Output the [x, y] coordinate of the center of the cell containing the given text.  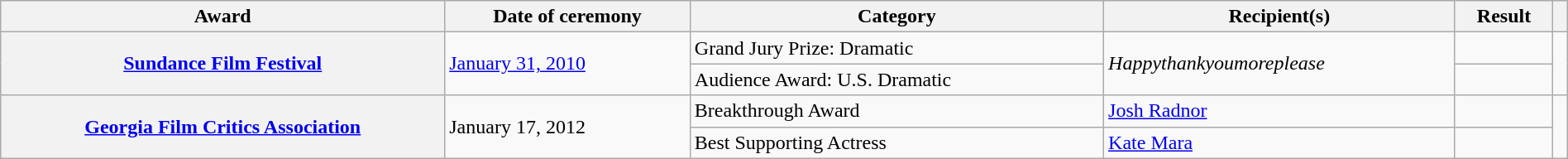
Kate Mara [1280, 142]
Grand Jury Prize: Dramatic [896, 48]
Category [896, 17]
Josh Radnor [1280, 111]
Sundance Film Festival [223, 64]
Award [223, 17]
Audience Award: U.S. Dramatic [896, 79]
Date of ceremony [567, 17]
Breakthrough Award [896, 111]
Georgia Film Critics Association [223, 127]
Recipient(s) [1280, 17]
Happythankyoumoreplease [1280, 64]
January 31, 2010 [567, 64]
Result [1503, 17]
Best Supporting Actress [896, 142]
January 17, 2012 [567, 127]
